Determine the (x, y) coordinate at the center of the cell enclosing the given text.  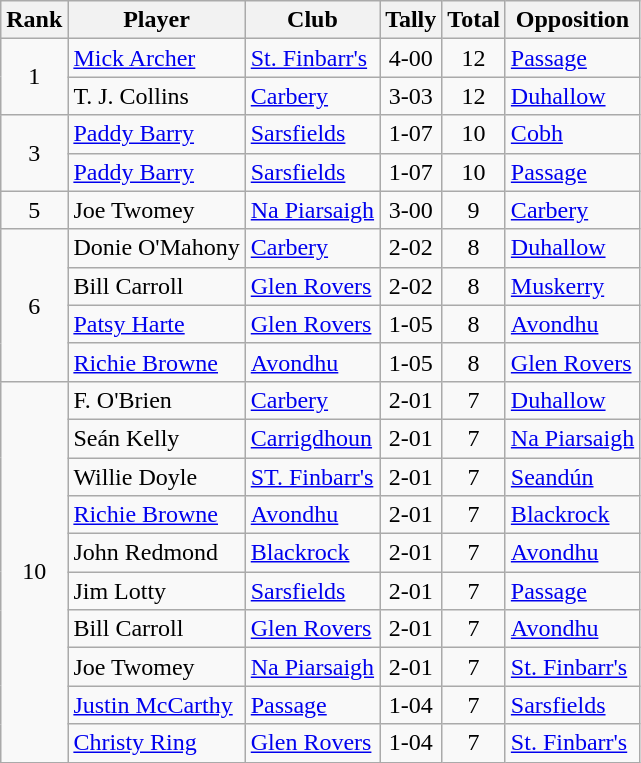
4-00 (411, 58)
Jim Lotty (156, 591)
Justin McCarthy (156, 705)
Patsy Harte (156, 324)
9 (474, 210)
Seandún (572, 477)
Tally (411, 20)
F. O'Brien (156, 400)
Rank (34, 20)
ST. Finbarr's (312, 477)
5 (34, 210)
3 (34, 153)
Mick Archer (156, 58)
Player (156, 20)
Muskerry (572, 286)
3-00 (411, 210)
Seán Kelly (156, 438)
T. J. Collins (156, 96)
3-03 (411, 96)
John Redmond (156, 553)
Carrigdhoun (312, 438)
Willie Doyle (156, 477)
Donie O'Mahony (156, 248)
Christy Ring (156, 743)
6 (34, 305)
Opposition (572, 20)
Club (312, 20)
Total (474, 20)
Cobh (572, 134)
1 (34, 77)
